Detect which cell encompasses the target text, then output its [x, y] center coordinate. 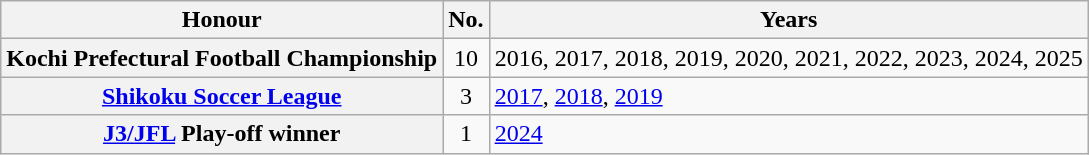
1 [466, 134]
Kochi Prefectural Football Championship [222, 58]
Honour [222, 20]
2017, 2018, 2019 [788, 96]
2024 [788, 134]
3 [466, 96]
Shikoku Soccer League [222, 96]
Years [788, 20]
10 [466, 58]
J3/JFL Play-off winner [222, 134]
No. [466, 20]
2016, 2017, 2018, 2019, 2020, 2021, 2022, 2023, 2024, 2025 [788, 58]
